Extract the [x, y] coordinate from the center of the cell holding the provided text.  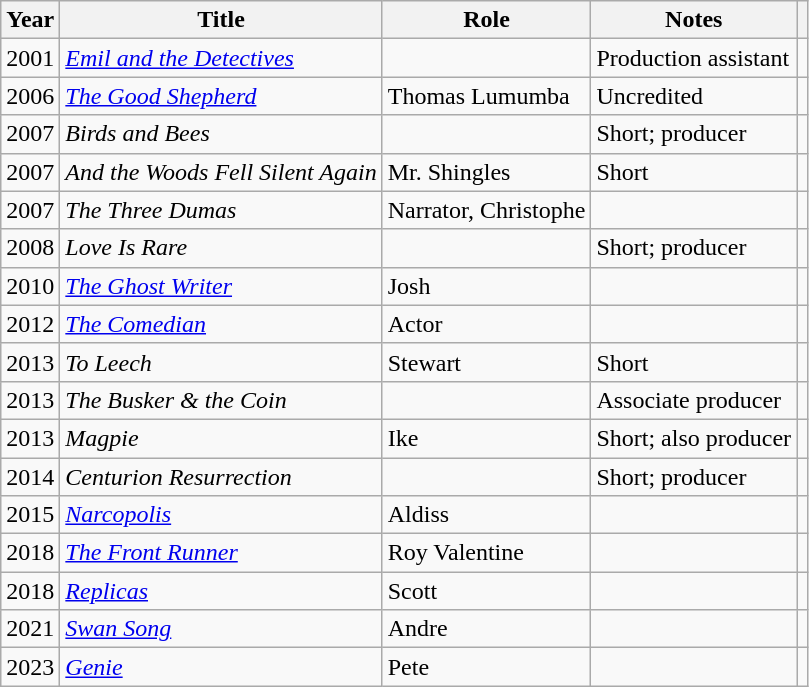
2021 [30, 629]
Ike [486, 438]
Actor [486, 324]
Production assistant [694, 58]
2014 [30, 477]
Genie [221, 667]
2008 [30, 248]
Uncredited [694, 96]
Narrator, Christophe [486, 210]
Mr. Shingles [486, 172]
Associate producer [694, 400]
Stewart [486, 362]
Year [30, 20]
2001 [30, 58]
2015 [30, 515]
Short; also producer [694, 438]
The Busker & the Coin [221, 400]
Role [486, 20]
Magpie [221, 438]
2023 [30, 667]
Replicas [221, 591]
The Three Dumas [221, 210]
Roy Valentine [486, 553]
And the Woods Fell Silent Again [221, 172]
Aldiss [486, 515]
Thomas Lumumba [486, 96]
2006 [30, 96]
Swan Song [221, 629]
Love Is Rare [221, 248]
Pete [486, 667]
The Comedian [221, 324]
The Front Runner [221, 553]
Birds and Bees [221, 134]
2012 [30, 324]
Narcopolis [221, 515]
Josh [486, 286]
Scott [486, 591]
2010 [30, 286]
Notes [694, 20]
Centurion Resurrection [221, 477]
To Leech [221, 362]
Emil and the Detectives [221, 58]
Title [221, 20]
The Ghost Writer [221, 286]
The Good Shepherd [221, 96]
Andre [486, 629]
